Identify which cell holds the provided text, then report its [x, y] central coordinate. 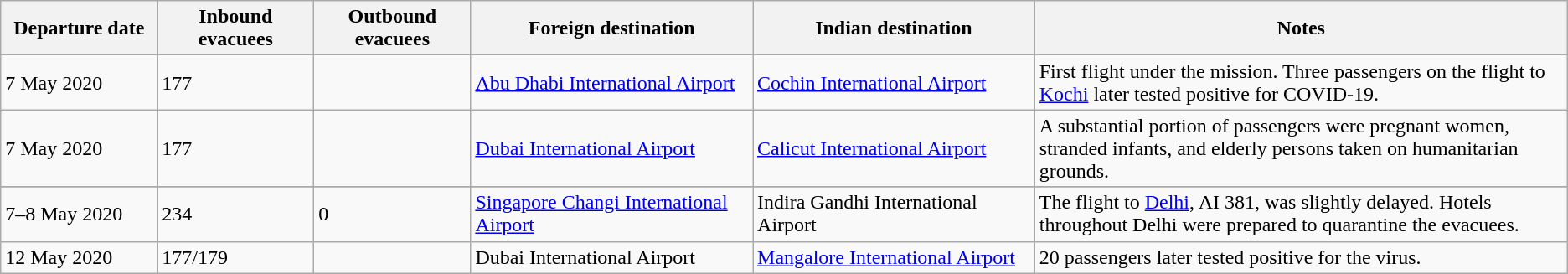
Notes [1301, 28]
Outbound evacuees [392, 28]
7–8 May 2020 [79, 215]
234 [236, 215]
Indira Gandhi International Airport [895, 215]
Foreign destination [611, 28]
A substantial portion of passengers were pregnant women, stranded infants, and elderly persons taken on humanitarian grounds. [1301, 148]
20 passengers later tested positive for the virus. [1301, 257]
The flight to Delhi, AI 381, was slightly delayed. Hotels throughout Delhi were prepared to quarantine the evacuees. [1301, 215]
0 [392, 215]
Calicut International Airport [895, 148]
Departure date [79, 28]
Abu Dhabi International Airport [611, 82]
Cochin International Airport [895, 82]
First flight under the mission. Three passengers on the flight to Kochi later tested positive for COVID-19. [1301, 82]
177/179 [236, 257]
Indian destination [895, 28]
Mangalore International Airport [895, 257]
12 May 2020 [79, 257]
Inbound evacuees [236, 28]
Singapore Changi International Airport [611, 215]
